Scan for the cell matching the given text and deliver its (X, Y) coordinate at center. 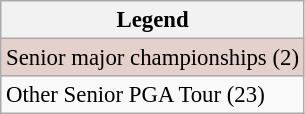
Other Senior PGA Tour (23) (153, 95)
Legend (153, 20)
Senior major championships (2) (153, 58)
